Identify which cell holds the provided text, then report its (x, y) central coordinate. 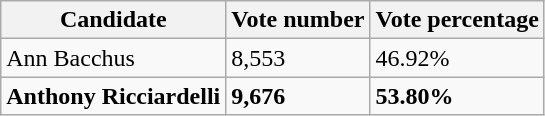
Vote number (298, 20)
8,553 (298, 58)
Candidate (114, 20)
46.92% (457, 58)
9,676 (298, 96)
Ann Bacchus (114, 58)
53.80% (457, 96)
Vote percentage (457, 20)
Anthony Ricciardelli (114, 96)
